Identify which cell holds the provided text, then report its (X, Y) central coordinate. 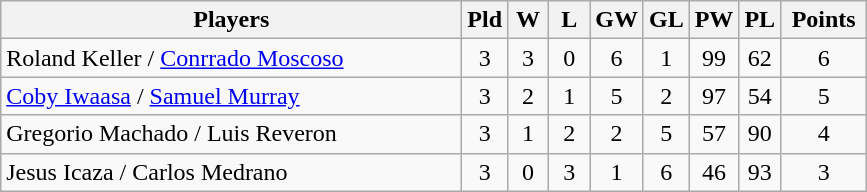
Points (824, 20)
GW (617, 20)
62 (760, 58)
GL (666, 20)
97 (714, 96)
99 (714, 58)
W (528, 20)
4 (824, 134)
Coby Iwaasa / Samuel Murray (232, 96)
46 (714, 172)
93 (760, 172)
Roland Keller / Conrrado Moscoso (232, 58)
Jesus Icaza / Carlos Medrano (232, 172)
PW (714, 20)
57 (714, 134)
54 (760, 96)
Players (232, 20)
L (570, 20)
Gregorio Machado / Luis Reveron (232, 134)
90 (760, 134)
Pld (485, 20)
PL (760, 20)
